Return (x, y) of the center of cell containing provided text 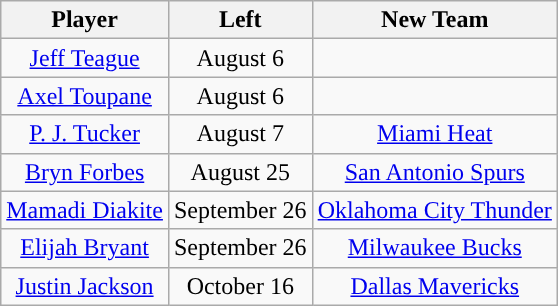
Dallas Mavericks (434, 286)
Milwaukee Bucks (434, 248)
New Team (434, 20)
Axel Toupane (85, 96)
P. J. Tucker (85, 134)
Jeff Teague (85, 58)
San Antonio Spurs (434, 172)
August 25 (240, 172)
Player (85, 20)
Justin Jackson (85, 286)
Mamadi Diakite (85, 210)
Miami Heat (434, 134)
Bryn Forbes (85, 172)
Elijah Bryant (85, 248)
August 7 (240, 134)
Left (240, 20)
October 16 (240, 286)
Oklahoma City Thunder (434, 210)
